Pinpoint the cell where the given text exists, returning its [x, y] midpoint coordinate. 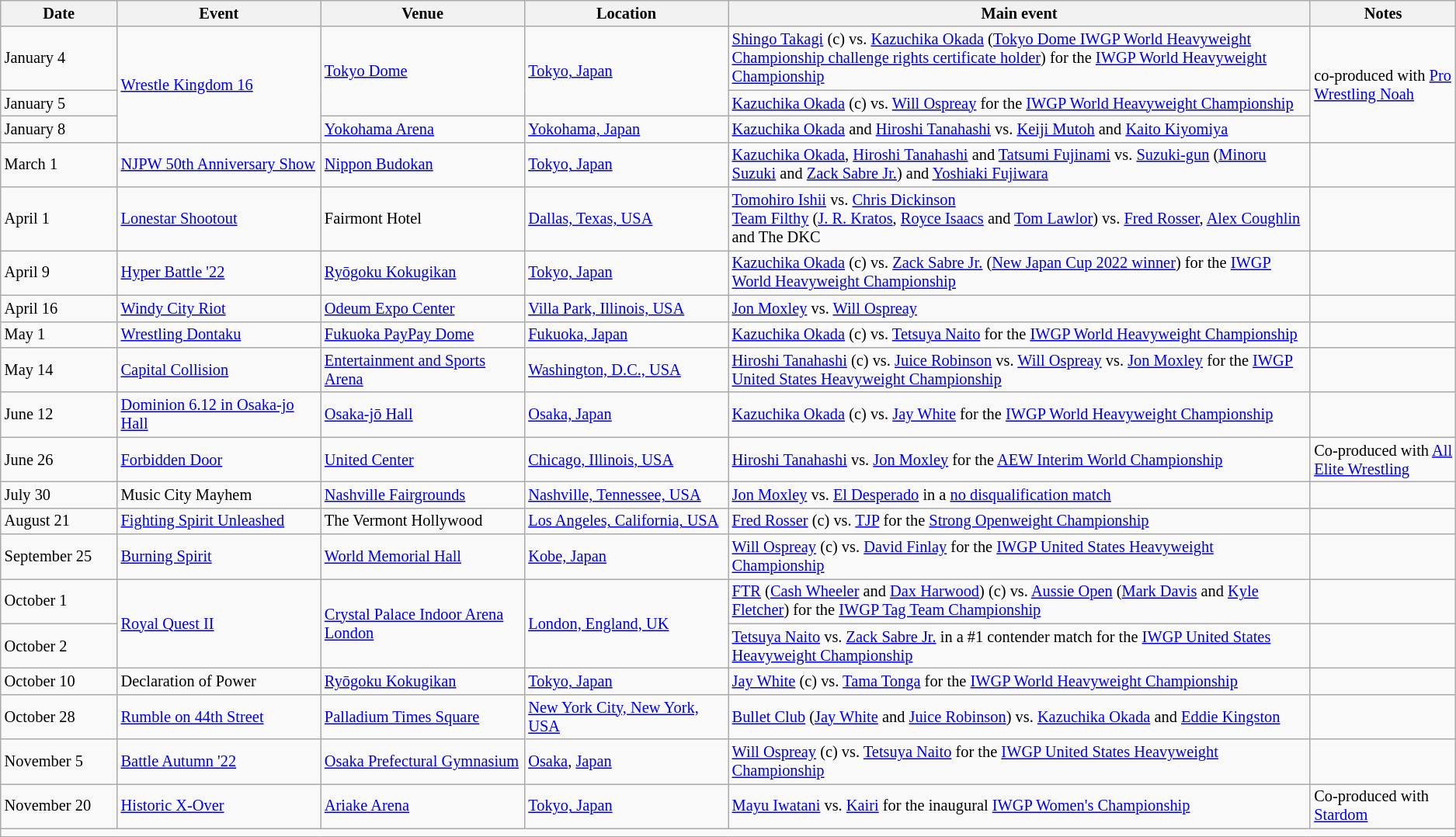
Rumble on 44th Street [219, 717]
Declaration of Power [219, 681]
FTR (Cash Wheeler and Dax Harwood) (c) vs. Aussie Open (Mark Davis and Kyle Fletcher) for the IWGP Tag Team Championship [1020, 601]
April 1 [59, 219]
October 2 [59, 646]
Odeum Expo Center [422, 308]
Kobe, Japan [626, 557]
United Center [422, 460]
Hyper Battle '22 [219, 273]
Dominion 6.12 in Osaka-jo Hall [219, 415]
Entertainment and Sports Arena [422, 370]
Event [219, 13]
Washington, D.C., USA [626, 370]
January 8 [59, 129]
Kazuchika Okada (c) vs. Tetsuya Naito for the IWGP World Heavyweight Championship [1020, 335]
June 26 [59, 460]
Nashville, Tennessee, USA [626, 495]
Villa Park, Illinois, USA [626, 308]
August 21 [59, 521]
Kazuchika Okada and Hiroshi Tanahashi vs. Keiji Mutoh and Kaito Kiyomiya [1020, 129]
Bullet Club (Jay White and Juice Robinson) vs. Kazuchika Okada and Eddie Kingston [1020, 717]
Chicago, Illinois, USA [626, 460]
March 1 [59, 165]
Tomohiro Ishii vs. Chris DickinsonTeam Filthy (J. R. Kratos, Royce Isaacs and Tom Lawlor) vs. Fred Rosser, Alex Coughlin and The DKC [1020, 219]
Osaka Prefectural Gymnasium [422, 762]
Kazuchika Okada (c) vs. Jay White for the IWGP World Heavyweight Championship [1020, 415]
Main event [1020, 13]
October 28 [59, 717]
Windy City Riot [219, 308]
Jon Moxley vs. El Desperado in a no disqualification match [1020, 495]
Lonestar Shootout [219, 219]
Fukuoka, Japan [626, 335]
Jon Moxley vs. Will Ospreay [1020, 308]
Kazuchika Okada (c) vs. Zack Sabre Jr. (New Japan Cup 2022 winner) for the IWGP World Heavyweight Championship [1020, 273]
Fred Rosser (c) vs. TJP for the Strong Openweight Championship [1020, 521]
Will Ospreay (c) vs. David Finlay for the IWGP United States Heavyweight Championship [1020, 557]
Co-produced with All Elite Wrestling [1382, 460]
Nashville Fairgrounds [422, 495]
Capital Collision [219, 370]
Historic X-Over [219, 806]
October 10 [59, 681]
Tetsuya Naito vs. Zack Sabre Jr. in a #1 contender match for the IWGP United States Heavyweight Championship [1020, 646]
Fighting Spirit Unleashed [219, 521]
Nippon Budokan [422, 165]
January 5 [59, 103]
Venue [422, 13]
Dallas, Texas, USA [626, 219]
NJPW 50th Anniversary Show [219, 165]
Hiroshi Tanahashi (c) vs. Juice Robinson vs. Will Ospreay vs. Jon Moxley for the IWGP United States Heavyweight Championship [1020, 370]
co-produced with Pro Wrestling Noah [1382, 84]
Tokyo Dome [422, 71]
November 5 [59, 762]
London, England, UK [626, 623]
New York City, New York, USA [626, 717]
Notes [1382, 13]
Battle Autumn '22 [219, 762]
Wrestling Dontaku [219, 335]
Palladium Times Square [422, 717]
Location [626, 13]
Los Angeles, California, USA [626, 521]
Osaka-jō Hall [422, 415]
Mayu Iwatani vs. Kairi for the inaugural IWGP Women's Championship [1020, 806]
April 9 [59, 273]
Forbidden Door [219, 460]
May 14 [59, 370]
The Vermont Hollywood [422, 521]
October 1 [59, 601]
Hiroshi Tanahashi vs. Jon Moxley for the AEW Interim World Championship [1020, 460]
July 30 [59, 495]
Burning Spirit [219, 557]
Music City Mayhem [219, 495]
Yokohama, Japan [626, 129]
Yokohama Arena [422, 129]
Fukuoka PayPay Dome [422, 335]
September 25 [59, 557]
April 16 [59, 308]
Kazuchika Okada, Hiroshi Tanahashi and Tatsumi Fujinami vs. Suzuki-gun (Minoru Suzuki and Zack Sabre Jr.) and Yoshiaki Fujiwara [1020, 165]
World Memorial Hall [422, 557]
Will Ospreay (c) vs. Tetsuya Naito for the IWGP United States Heavyweight Championship [1020, 762]
January 4 [59, 58]
June 12 [59, 415]
Wrestle Kingdom 16 [219, 84]
Ariake Arena [422, 806]
Date [59, 13]
Jay White (c) vs. Tama Tonga for the IWGP World Heavyweight Championship [1020, 681]
November 20 [59, 806]
Royal Quest II [219, 623]
Co-produced with Stardom [1382, 806]
Fairmont Hotel [422, 219]
May 1 [59, 335]
Kazuchika Okada (c) vs. Will Ospreay for the IWGP World Heavyweight Championship [1020, 103]
Crystal Palace Indoor Arena London [422, 623]
